Determine the (x, y) coordinate at the center of the cell enclosing the given text.  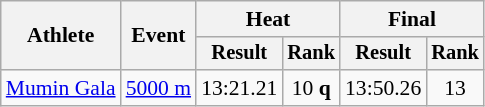
Final (412, 19)
Heat (268, 19)
10 q (311, 88)
13:50.26 (383, 88)
Mumin Gala (61, 88)
Athlete (61, 36)
5000 m (158, 88)
13 (455, 88)
Event (158, 36)
13:21.21 (239, 88)
